From the cell containing the given text, extract its center point as (X, Y) coordinate. 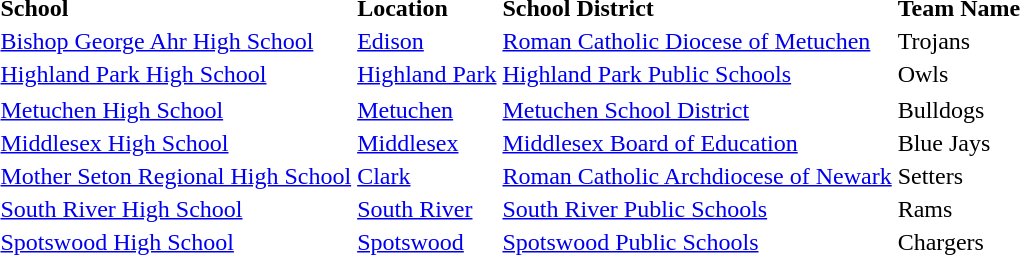
South River (427, 209)
Metuchen (427, 110)
Middlesex (427, 143)
South River Public Schools (697, 209)
Roman Catholic Diocese of Metuchen (697, 41)
Roman Catholic Archdiocese of Newark (697, 176)
Highland Park Public Schools (697, 74)
Middlesex Board of Education (697, 143)
Highland Park (427, 74)
Clark (427, 176)
Metuchen School District (697, 110)
Edison (427, 41)
